Locate the cell with the specified text and output its [x, y] center coordinate. 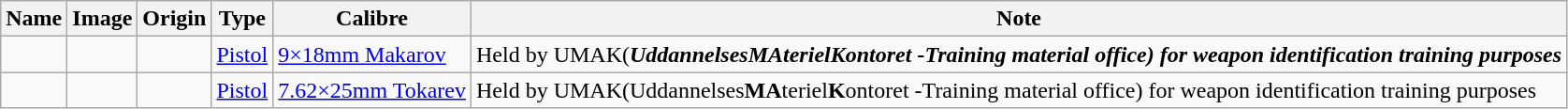
Note [1018, 19]
Image [103, 19]
Name [34, 19]
Origin [174, 19]
Type [242, 19]
7.62×25mm Tokarev [372, 90]
9×18mm Makarov [372, 54]
Calibre [372, 19]
